Identify which cell holds the provided text, then report its (X, Y) central coordinate. 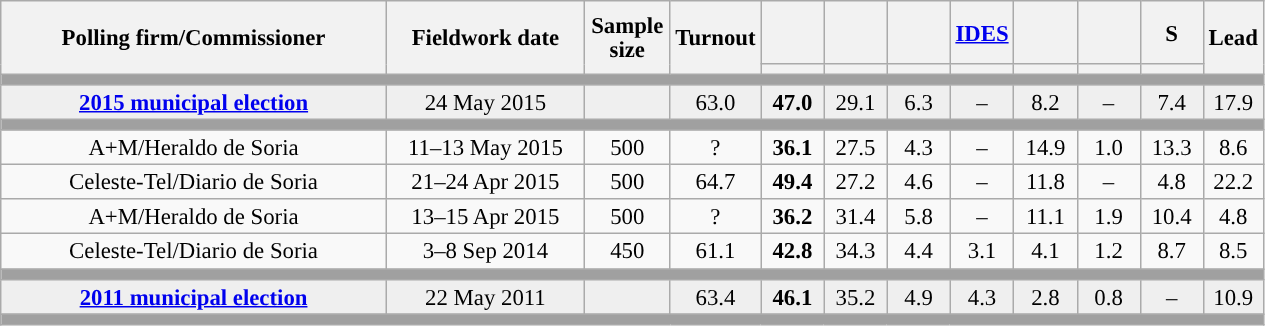
2015 municipal election (194, 102)
7.4 (1172, 102)
6.3 (918, 102)
11–13 May 2015 (485, 148)
Polling firm/Commissioner (194, 38)
8.6 (1233, 148)
61.1 (716, 252)
36.1 (792, 148)
29.1 (856, 102)
10.9 (1233, 296)
22.2 (1233, 182)
8.2 (1046, 102)
64.7 (716, 182)
S (1172, 32)
Lead (1233, 38)
8.7 (1172, 252)
17.9 (1233, 102)
21–24 Apr 2015 (485, 182)
49.4 (792, 182)
11.8 (1046, 182)
3–8 Sep 2014 (485, 252)
1.9 (1108, 218)
Sample size (627, 38)
63.0 (716, 102)
14.9 (1046, 148)
47.0 (792, 102)
13–15 Apr 2015 (485, 218)
3.1 (982, 252)
34.3 (856, 252)
63.4 (716, 296)
2.8 (1046, 296)
1.2 (1108, 252)
10.4 (1172, 218)
27.2 (856, 182)
13.3 (1172, 148)
2011 municipal election (194, 296)
35.2 (856, 296)
11.1 (1046, 218)
IDES (982, 32)
450 (627, 252)
8.5 (1233, 252)
36.2 (792, 218)
31.4 (856, 218)
Turnout (716, 38)
5.8 (918, 218)
46.1 (792, 296)
42.8 (792, 252)
4.1 (1046, 252)
Fieldwork date (485, 38)
24 May 2015 (485, 102)
0.8 (1108, 296)
1.0 (1108, 148)
27.5 (856, 148)
22 May 2011 (485, 296)
4.4 (918, 252)
4.9 (918, 296)
4.6 (918, 182)
